Identify which cell holds the provided text, then report its (x, y) central coordinate. 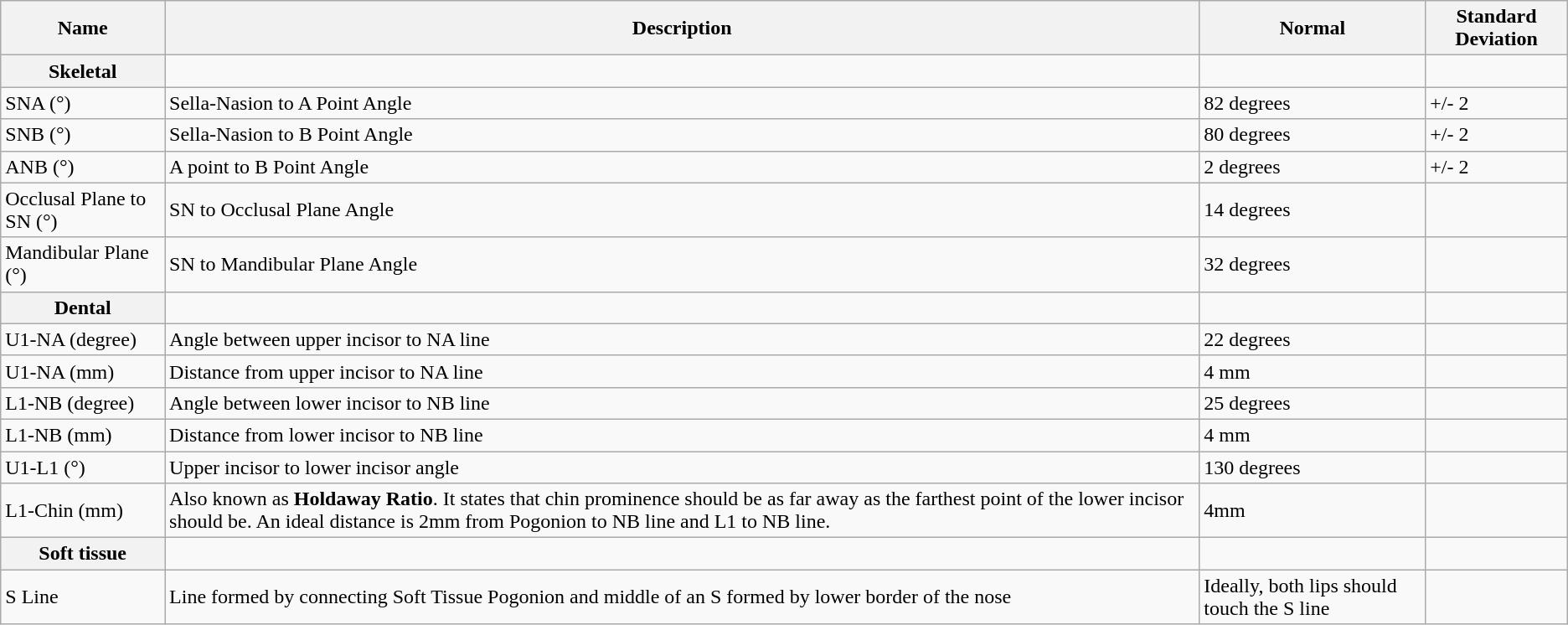
U1-L1 (°) (83, 467)
32 degrees (1313, 265)
SN to Mandibular Plane Angle (682, 265)
Standard Deviation (1497, 28)
Dental (83, 307)
Description (682, 28)
Normal (1313, 28)
ANB (°) (83, 167)
S Line (83, 597)
Line formed by connecting Soft Tissue Pogonion and middle of an S formed by lower border of the nose (682, 597)
Mandibular Plane (°) (83, 265)
SNA (°) (83, 103)
SN to Occlusal Plane Angle (682, 209)
Distance from upper incisor to NA line (682, 371)
Distance from lower incisor to NB line (682, 435)
Upper incisor to lower incisor angle (682, 467)
22 degrees (1313, 339)
14 degrees (1313, 209)
130 degrees (1313, 467)
L1-NB (mm) (83, 435)
Sella-Nasion to B Point Angle (682, 135)
Ideally, both lips should touch the S line (1313, 597)
U1-NA (mm) (83, 371)
A point to B Point Angle (682, 167)
Sella-Nasion to A Point Angle (682, 103)
L1-NB (degree) (83, 403)
25 degrees (1313, 403)
Angle between upper incisor to NA line (682, 339)
Name (83, 28)
Angle between lower incisor to NB line (682, 403)
SNB (°) (83, 135)
2 degrees (1313, 167)
4mm (1313, 511)
Occlusal Plane to SN (°) (83, 209)
L1-Chin (mm) (83, 511)
Skeletal (83, 71)
U1-NA (degree) (83, 339)
Soft tissue (83, 554)
80 degrees (1313, 135)
82 degrees (1313, 103)
